Pinpoint the cell where the given text exists, returning its [X, Y] midpoint coordinate. 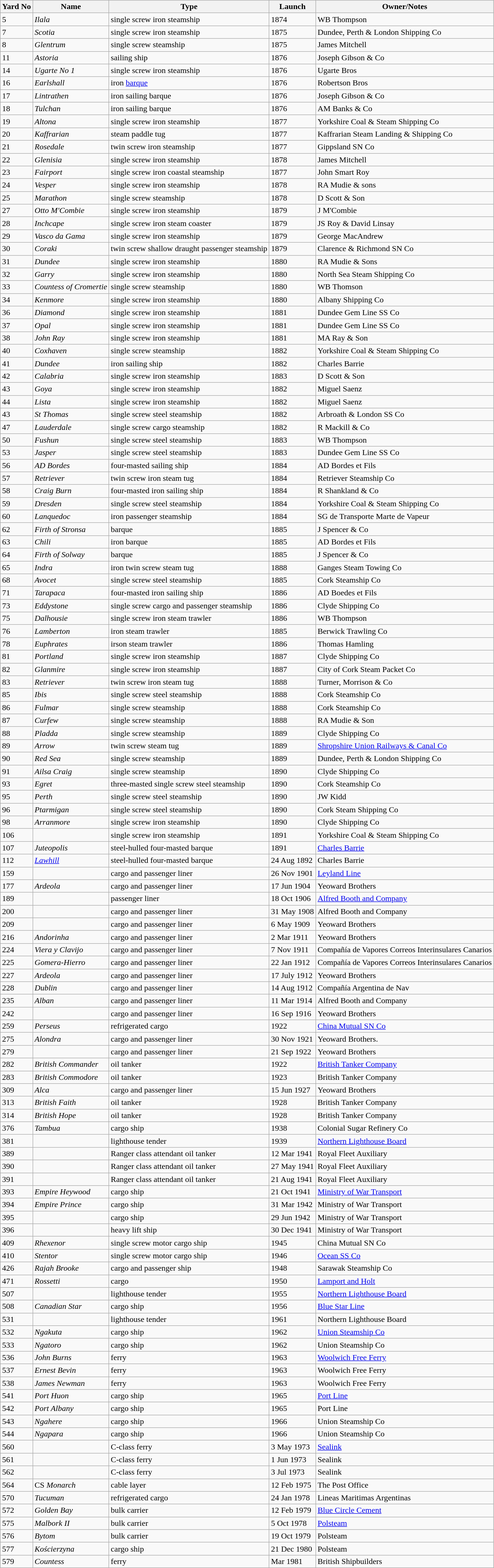
Vasco da Gama [71, 236]
376 [17, 1128]
242 [17, 1014]
16 [17, 83]
259 [17, 1026]
19 Oct 1979 [293, 1536]
21 Dec 1980 [293, 1549]
564 [17, 1485]
Red Sea [71, 758]
Kościerzyna [71, 1549]
Gomera-Hierro [71, 962]
85 [17, 695]
538 [17, 1383]
Alca [71, 1090]
19 [17, 121]
59 [17, 504]
112 [17, 861]
JS Roy & David Linsay [405, 223]
Perseus [71, 1026]
106 [17, 835]
65 [17, 568]
J M'Combie [405, 211]
Chili [71, 542]
Lintrathen [71, 96]
Pladda [71, 733]
14 [17, 70]
Fairport [71, 172]
381 [17, 1141]
John Ray [71, 338]
R Mackill & Co [405, 427]
cargo and passenger ship [189, 1268]
536 [17, 1357]
Tarapaca [71, 593]
single screw iron steam trawler [189, 618]
1955 [293, 1294]
91 [17, 771]
24 Aug 1892 [293, 861]
93 [17, 784]
570 [17, 1498]
Indra [71, 568]
6 May 1909 [293, 924]
22 [17, 160]
CS Monarch [71, 1485]
15 Jun 1927 [293, 1090]
Fulmar [71, 707]
Craig Burn [71, 491]
twin screw shallow draught passenger steamship [189, 249]
37 [17, 325]
iron sailing ship [189, 363]
7 [17, 32]
11 Mar 1914 [293, 1001]
George MacAndrew [405, 236]
Lanquedoc [71, 516]
22 Jan 1912 [293, 962]
50 [17, 440]
507 [17, 1294]
Retriever Steamship Co [405, 478]
Portland [71, 657]
Inchcape [71, 223]
Berwick Trawling Co [405, 631]
17 [17, 96]
57 [17, 478]
Goya [71, 389]
Alban [71, 1001]
Clarence & Richmond SN Co [405, 249]
passenger liner [189, 899]
27 [17, 211]
82 [17, 669]
Coxhaven [71, 351]
Empire Prince [71, 1205]
John Smart Roy [405, 172]
1 Jun 1973 [293, 1460]
1950 [293, 1281]
227 [17, 975]
Kenmore [71, 300]
Gippsland SN Co [405, 147]
Ngapara [71, 1434]
Countess of Cromertie [71, 287]
Ibis [71, 695]
AM Banks & Co [405, 108]
508 [17, 1306]
City of Cork Steam Packet Co [405, 669]
44 [17, 402]
Rosedale [71, 147]
90 [17, 758]
544 [17, 1434]
53 [17, 453]
542 [17, 1409]
iron passenger steamship [189, 516]
AD Bordes [71, 465]
Ngahere [71, 1421]
St Thomas [71, 415]
41 [17, 363]
Diamond [71, 312]
Altona [71, 121]
Albany Shipping Co [405, 300]
577 [17, 1549]
282 [17, 1064]
Andorinha [71, 937]
279 [17, 1052]
single screw iron steam coaster [189, 223]
275 [17, 1039]
1874 [293, 19]
75 [17, 618]
AD Boedes et Fils [405, 593]
27 May 1941 [293, 1166]
5 [17, 19]
four-masted sailing ship [189, 465]
533 [17, 1345]
Perth [71, 797]
Robertson Bros [405, 83]
Eddystone [71, 606]
RA Mudie & sons [405, 185]
562 [17, 1472]
Port Albany [71, 1409]
Lineas Maritimas Argentinas [405, 1498]
Coraki [71, 249]
26 Nov 1901 [293, 873]
Leyland Line [405, 873]
Calabria [71, 376]
30 [17, 249]
cable layer [189, 1485]
313 [17, 1103]
86 [17, 707]
396 [17, 1230]
1939 [293, 1141]
410 [17, 1256]
Countess [71, 1561]
30 Dec 1941 [293, 1230]
283 [17, 1077]
471 [17, 1281]
Euphrates [71, 644]
23 [17, 172]
42 [17, 376]
73 [17, 606]
1948 [293, 1268]
Opal [71, 325]
391 [17, 1179]
390 [17, 1166]
189 [17, 899]
3 May 1973 [293, 1447]
Glanmire [71, 669]
Yeoward Brothers. [405, 1039]
Port Huon [71, 1396]
Dublin [71, 988]
Colonial Sugar Refinery Co [405, 1128]
Dresden [71, 504]
1938 [293, 1128]
29 [17, 236]
3 Jul 1973 [293, 1472]
Ugarte No 1 [71, 70]
560 [17, 1447]
Arrow [71, 746]
96 [17, 810]
British Commander [71, 1064]
Fushun [71, 440]
Thomas Hamling [405, 644]
Type [189, 7]
537 [17, 1370]
228 [17, 988]
29 Jun 1942 [293, 1217]
1946 [293, 1256]
Lamberton [71, 631]
Jasper [71, 453]
24 [17, 185]
95 [17, 797]
Astoria [71, 58]
British Hope [71, 1115]
5 Oct 1978 [293, 1523]
cargo [189, 1281]
twin screw iron steamship [189, 147]
Rajah Brooke [71, 1268]
Golden Bay [71, 1510]
89 [17, 746]
Ailsa Craig [71, 771]
Arbroath & London SS Co [405, 415]
Tambua [71, 1128]
Glenisia [71, 160]
31 [17, 262]
14 Aug 1912 [293, 988]
Ngatoro [71, 1345]
88 [17, 733]
16 Sep 1916 [293, 1014]
Launch [293, 7]
R Shankland & Co [405, 491]
Blue Circle Cement [405, 1510]
single screw iron coastal steamship [189, 172]
24 Jan 1978 [293, 1498]
200 [17, 911]
Earlshall [71, 83]
18 [17, 108]
Lista [71, 402]
Sarawak Steamship Co [405, 1268]
Otto M'Combie [71, 211]
394 [17, 1205]
Ptarmigan [71, 810]
Lawhill [71, 861]
56 [17, 465]
579 [17, 1561]
30 Nov 1921 [293, 1039]
Rossetti [71, 1281]
Ganges Steam Towing Co [405, 568]
Bytom [71, 1536]
47 [17, 427]
John Burns [71, 1357]
34 [17, 300]
Glentrum [71, 45]
twin screw steam tug [189, 746]
32 [17, 274]
107 [17, 848]
heavy lift ship [189, 1230]
Avocet [71, 580]
Dalhousie [71, 618]
81 [17, 657]
Canadian Star [71, 1306]
WB Thomson [405, 287]
225 [17, 962]
40 [17, 351]
1945 [293, 1243]
393 [17, 1192]
SG de Transporte Marte de Vapeur [405, 516]
Compañía Argentina de Nav [405, 988]
Ilala [71, 19]
2 Mar 1911 [293, 937]
Marathon [71, 198]
76 [17, 631]
12 Feb 1975 [293, 1485]
28 [17, 223]
12 Mar 1941 [293, 1153]
389 [17, 1153]
James Newman [71, 1383]
British Faith [71, 1103]
235 [17, 1001]
Blue Star Line [405, 1306]
Stentor [71, 1256]
Rhexenor [71, 1243]
Malbork II [71, 1523]
Ernest Bevin [71, 1370]
68 [17, 580]
224 [17, 950]
209 [17, 924]
Lauderdale [71, 427]
426 [17, 1268]
63 [17, 542]
83 [17, 682]
87 [17, 720]
11 [17, 58]
Scotia [71, 32]
Firth of Stronsa [71, 529]
21 Oct 1941 [293, 1192]
Alondra [71, 1039]
395 [17, 1217]
25 [17, 198]
Tulchan [71, 108]
Egret [71, 784]
31 May 1908 [293, 911]
Kaffrarian [71, 134]
541 [17, 1396]
Curfew [71, 720]
21 [17, 147]
North Sea Steam Shipping Co [405, 274]
21 Sep 1922 [293, 1052]
Yard No [17, 7]
Ocean SS Co [405, 1256]
British Commodore [71, 1077]
38 [17, 338]
58 [17, 491]
33 [17, 287]
Tucuman [71, 1498]
62 [17, 529]
64 [17, 554]
three-masted single screw steel steamship [189, 784]
Name [71, 7]
532 [17, 1332]
31 Mar 1942 [293, 1205]
MA Ray & Son [405, 338]
177 [17, 886]
60 [17, 516]
71 [17, 593]
British Shipbuilders [405, 1561]
Empire Heywood [71, 1192]
Lamport and Holt [405, 1281]
Mar 1981 [293, 1561]
216 [17, 937]
Cork Steam Shipping Co [405, 810]
572 [17, 1510]
Juteopolis [71, 848]
Owner/Notes [405, 7]
Firth of Solway [71, 554]
21 Aug 1941 [293, 1179]
12 Feb 1979 [293, 1510]
8 [17, 45]
20 [17, 134]
17 Jun 1904 [293, 886]
1923 [293, 1077]
1961 [293, 1319]
159 [17, 873]
36 [17, 312]
531 [17, 1319]
17 July 1912 [293, 975]
7 Nov 1911 [293, 950]
309 [17, 1090]
98 [17, 822]
314 [17, 1115]
561 [17, 1460]
18 Oct 1906 [293, 899]
irson steam trawler [189, 644]
steam paddle tug [189, 134]
single screw cargo and passenger steamship [189, 606]
Turner, Morrison & Co [405, 682]
sailing ship [189, 58]
Ngakuta [71, 1332]
The Post Office [405, 1485]
iron steam trawler [189, 631]
575 [17, 1523]
Viera y Clavijo [71, 950]
409 [17, 1243]
single screw cargo steamship [189, 427]
RA Mudie & Sons [405, 262]
RA Mudie & Son [405, 720]
78 [17, 644]
Ugarte Bros [405, 70]
576 [17, 1536]
Shropshire Union Railways & Canal Co [405, 746]
543 [17, 1421]
Kaffrarian Steam Landing & Shipping Co [405, 134]
1956 [293, 1306]
Arranmore [71, 822]
JW Kidd [405, 797]
Garry [71, 274]
Vesper [71, 185]
iron twin screw steam tug [189, 568]
